For the text-containing cell, return its midpoint in [X, Y] coordinate format. 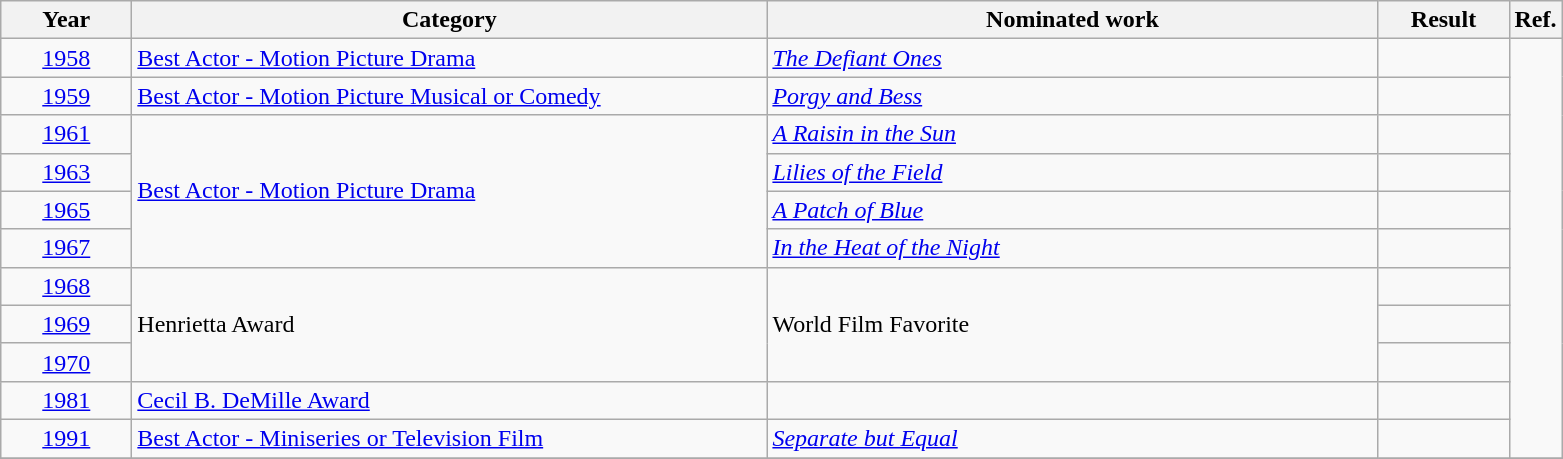
The Defiant Ones [1072, 58]
A Patch of Blue [1072, 210]
1965 [66, 210]
Category [450, 20]
1981 [66, 400]
Separate but Equal [1072, 438]
1968 [66, 286]
A Raisin in the Sun [1072, 134]
1970 [66, 362]
Henrietta Award [450, 324]
World Film Favorite [1072, 324]
Ref. [1536, 20]
Nominated work [1072, 20]
1961 [66, 134]
1958 [66, 58]
Best Actor - Motion Picture Musical or Comedy [450, 96]
1967 [66, 248]
Cecil B. DeMille Award [450, 400]
In the Heat of the Night [1072, 248]
1963 [66, 172]
1991 [66, 438]
Best Actor - Miniseries or Television Film [450, 438]
1959 [66, 96]
Result [1444, 20]
Porgy and Bess [1072, 96]
Lilies of the Field [1072, 172]
1969 [66, 324]
Year [66, 20]
